Extract the (X, Y) coordinate from the center of the cell holding the provided text.  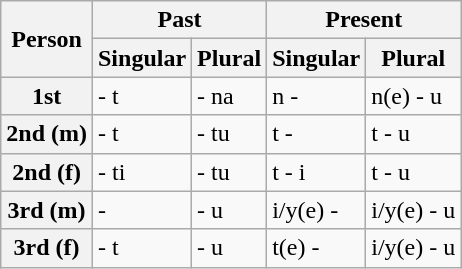
t - (316, 134)
t(e) - (316, 248)
2nd (f) (47, 172)
- (142, 210)
n - (316, 96)
Present (364, 20)
n(e) - u (414, 96)
- ti (142, 172)
Past (179, 20)
- na (230, 96)
Person (47, 39)
i/y(e) - (316, 210)
1st (47, 96)
3rd (f) (47, 248)
2nd (m) (47, 134)
t - i (316, 172)
3rd (m) (47, 210)
